For the text-containing cell, return its midpoint in (x, y) coordinate format. 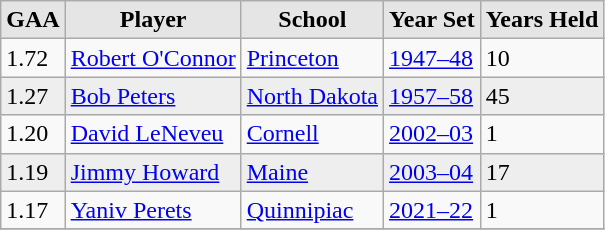
1.20 (33, 134)
2021–22 (432, 210)
45 (542, 96)
GAA (33, 20)
Quinnipiac (312, 210)
10 (542, 58)
Years Held (542, 20)
Maine (312, 172)
1.72 (33, 58)
1.27 (33, 96)
1.19 (33, 172)
Player (153, 20)
17 (542, 172)
David LeNeveu (153, 134)
Jimmy Howard (153, 172)
School (312, 20)
1.17 (33, 210)
Year Set (432, 20)
Cornell (312, 134)
2002–03 (432, 134)
1957–58 (432, 96)
2003–04 (432, 172)
Bob Peters (153, 96)
North Dakota (312, 96)
Princeton (312, 58)
Robert O'Connor (153, 58)
1947–48 (432, 58)
Yaniv Perets (153, 210)
